Determine the [X, Y] coordinate at the center of the cell enclosing the given text.  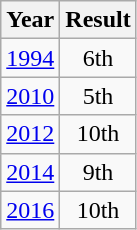
Year [30, 20]
1994 [30, 58]
6th [98, 58]
2010 [30, 96]
2016 [30, 210]
5th [98, 96]
2014 [30, 172]
9th [98, 172]
2012 [30, 134]
Result [98, 20]
